Detect which cell encompasses the target text, then output its (X, Y) center coordinate. 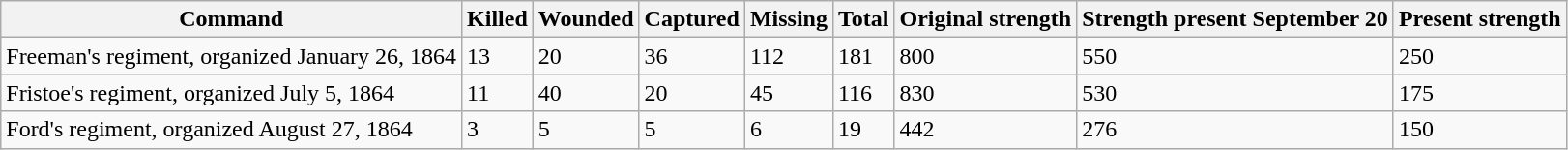
116 (863, 93)
150 (1479, 130)
11 (498, 93)
442 (986, 130)
Command (232, 19)
3 (498, 130)
Present strength (1479, 19)
530 (1235, 93)
Ford's regiment, organized August 27, 1864 (232, 130)
Missing (789, 19)
550 (1235, 56)
Freeman's regiment, organized January 26, 1864 (232, 56)
36 (692, 56)
Total (863, 19)
Killed (498, 19)
800 (986, 56)
40 (586, 93)
6 (789, 130)
830 (986, 93)
Strength present September 20 (1235, 19)
Captured (692, 19)
Original strength (986, 19)
250 (1479, 56)
Fristoe's regiment, organized July 5, 1864 (232, 93)
175 (1479, 93)
Wounded (586, 19)
181 (863, 56)
13 (498, 56)
276 (1235, 130)
112 (789, 56)
45 (789, 93)
19 (863, 130)
